Determine the [x, y] coordinate at the center of the cell enclosing the given text.  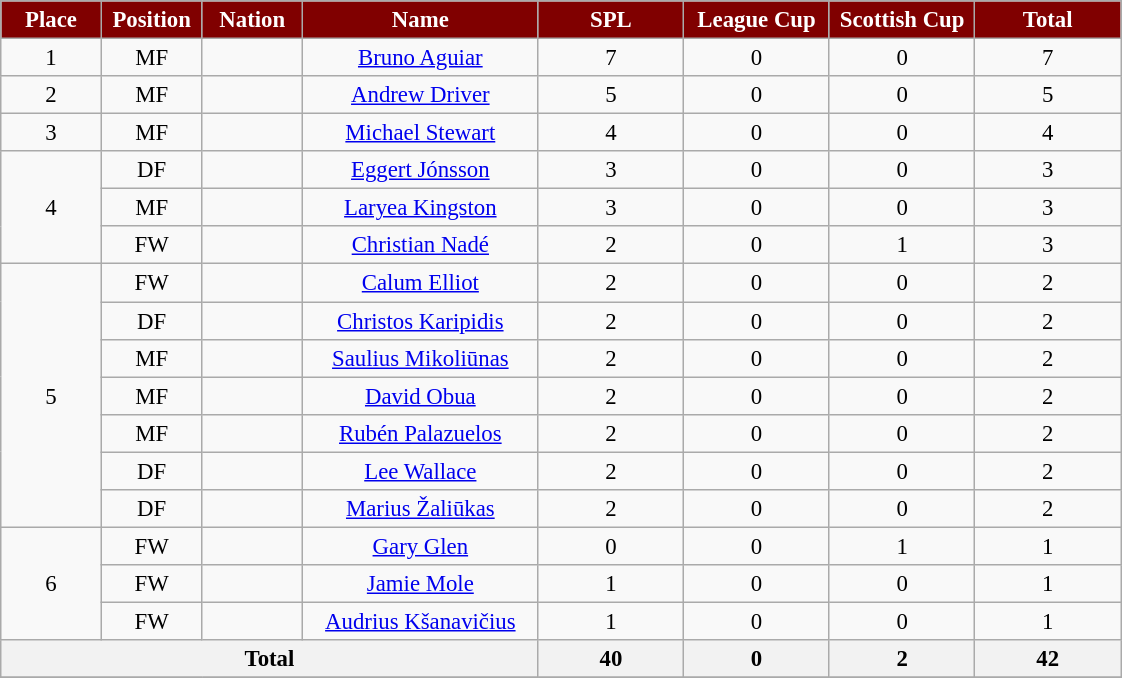
Nation [252, 20]
Audrius Kšanavičius [421, 621]
Laryea Kingston [421, 208]
Marius Žaliūkas [421, 509]
Name [421, 20]
Andrew Driver [421, 95]
David Obua [421, 396]
Rubén Palazuelos [421, 433]
Calum Elliot [421, 283]
Bruno Aguiar [421, 58]
Michael Stewart [421, 133]
Scottish Cup [902, 20]
Christos Karipidis [421, 321]
Position [152, 20]
6 [52, 584]
Gary Glen [421, 546]
42 [1048, 659]
Lee Wallace [421, 471]
Jamie Mole [421, 584]
40 [611, 659]
Saulius Mikoliūnas [421, 358]
SPL [611, 20]
Eggert Jónsson [421, 170]
League Cup [757, 20]
Place [52, 20]
Christian Nadé [421, 245]
